From the cell containing the given text, extract its center point as [X, Y] coordinate. 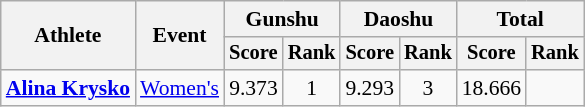
18.666 [492, 88]
9.373 [254, 88]
Total [520, 19]
3 [428, 88]
Daoshu [398, 19]
Gunshu [282, 19]
1 [312, 88]
Women's [180, 88]
Athlete [68, 36]
Event [180, 36]
Alina Krysko [68, 88]
9.293 [370, 88]
